Provide the [x, y] coordinate of the cell's center where the given text is located.  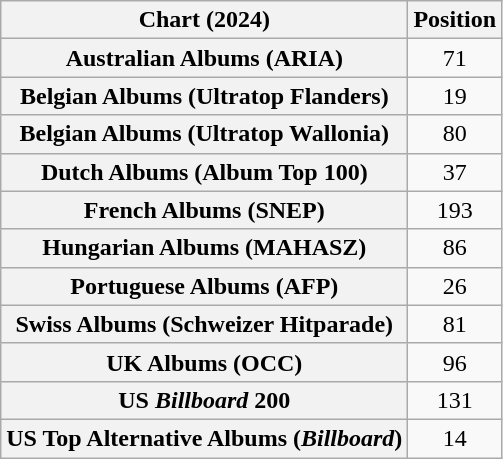
86 [455, 248]
131 [455, 400]
Position [455, 20]
US Billboard 200 [204, 400]
Chart (2024) [204, 20]
Belgian Albums (Ultratop Wallonia) [204, 134]
Portuguese Albums (AFP) [204, 286]
19 [455, 96]
193 [455, 210]
Belgian Albums (Ultratop Flanders) [204, 96]
14 [455, 438]
Dutch Albums (Album Top 100) [204, 172]
37 [455, 172]
Hungarian Albums (MAHASZ) [204, 248]
71 [455, 58]
US Top Alternative Albums (Billboard) [204, 438]
French Albums (SNEP) [204, 210]
Swiss Albums (Schweizer Hitparade) [204, 324]
96 [455, 362]
81 [455, 324]
Australian Albums (ARIA) [204, 58]
26 [455, 286]
UK Albums (OCC) [204, 362]
80 [455, 134]
